Provide the (x, y) coordinate of the cell's center where the given text is located.  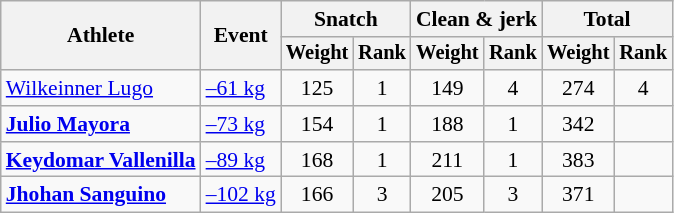
205 (448, 195)
Julio Mayora (101, 124)
Keydomar Vallenilla (101, 160)
383 (578, 160)
Total (607, 19)
–89 kg (241, 160)
Event (241, 36)
Athlete (101, 36)
–73 kg (241, 124)
149 (448, 88)
274 (578, 88)
125 (317, 88)
Clean & jerk (476, 19)
211 (448, 160)
Snatch (346, 19)
188 (448, 124)
154 (317, 124)
Wilkeinner Lugo (101, 88)
Jhohan Sanguino (101, 195)
342 (578, 124)
168 (317, 160)
–102 kg (241, 195)
–61 kg (241, 88)
371 (578, 195)
166 (317, 195)
